For the text-containing cell, return its midpoint in (x, y) coordinate format. 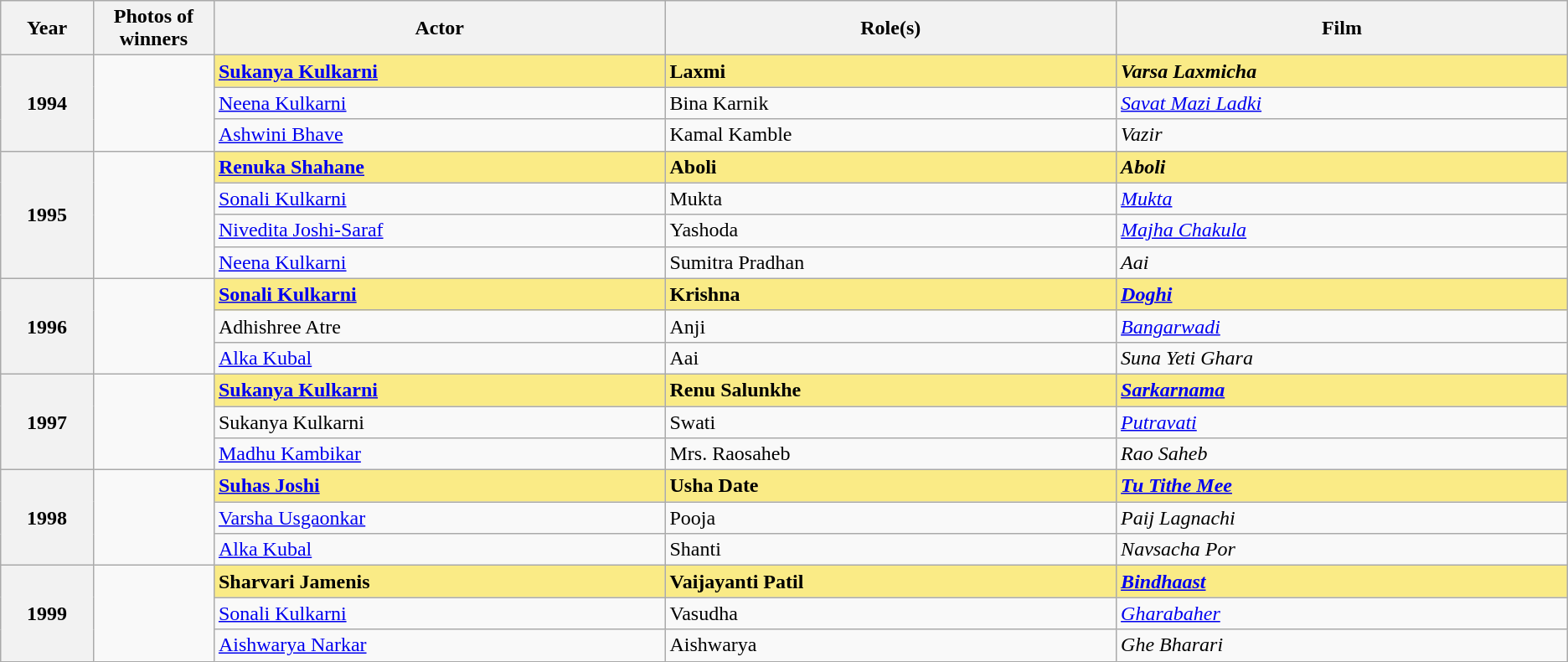
Renu Salunkhe (891, 390)
Aishwarya Narkar (439, 645)
Bangarwadi (1342, 326)
Tu Tithe Mee (1342, 486)
Actor (439, 28)
1997 (47, 422)
1996 (47, 326)
Aishwarya (891, 645)
Photos of winners (153, 28)
Sharvari Jamenis (439, 582)
Gharabaher (1342, 613)
Renuka Shahane (439, 167)
Ashwini Bhave (439, 135)
Sarkarnama (1342, 390)
1999 (47, 613)
1998 (47, 518)
Vazir (1342, 135)
Kamal Kamble (891, 135)
Mrs. Raosaheb (891, 454)
Doghi (1342, 294)
Adhishree Atre (439, 326)
Suna Yeti Ghara (1342, 358)
Krishna (891, 294)
Madhu Kambikar (439, 454)
Nivedita Joshi-Saraf (439, 230)
Vaijayanti Patil (891, 582)
Bina Karnik (891, 103)
Anji (891, 326)
Laxmi (891, 71)
Varsha Usgaonkar (439, 518)
Sumitra Pradhan (891, 262)
Role(s) (891, 28)
Vasudha (891, 613)
Yashoda (891, 230)
Pooja (891, 518)
Rao Saheb (1342, 454)
Usha Date (891, 486)
Ghe Bharari (1342, 645)
Savat Mazi Ladki (1342, 103)
Shanti (891, 550)
Bindhaast (1342, 582)
1994 (47, 103)
Suhas Joshi (439, 486)
Majha Chakula (1342, 230)
Varsa Laxmicha (1342, 71)
Navsacha Por (1342, 550)
Paij Lagnachi (1342, 518)
Putravati (1342, 422)
Swati (891, 422)
1995 (47, 215)
Film (1342, 28)
Year (47, 28)
